Provide the (x, y) coordinate of the cell's center where the given text is located.  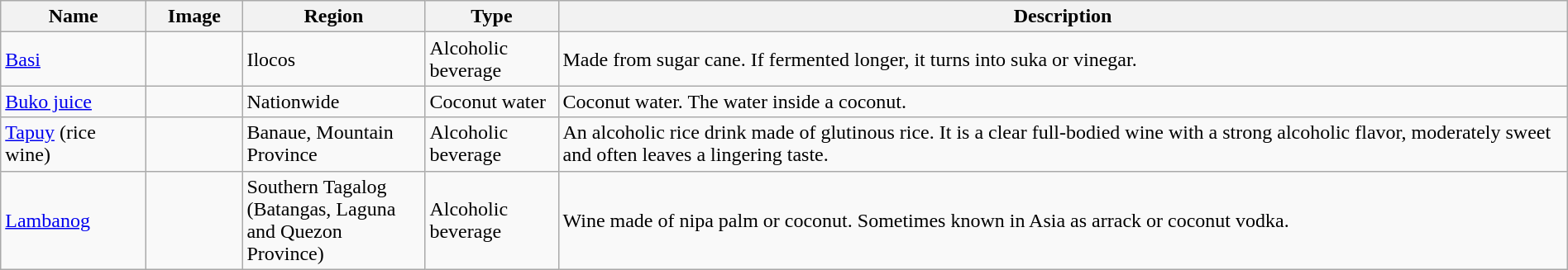
Type (491, 17)
Nationwide (334, 102)
Tapuy (rice wine) (74, 144)
Buko juice (74, 102)
Description (1063, 17)
Made from sugar cane. If fermented longer, it turns into suka or vinegar. (1063, 59)
Coconut water (491, 102)
Ilocos (334, 59)
Name (74, 17)
Southern Tagalog (Batangas, Laguna and Quezon Province) (334, 220)
Wine made of nipa palm or coconut. Sometimes known in Asia as arrack or coconut vodka. (1063, 220)
Banaue, Mountain Province (334, 144)
Image (194, 17)
Coconut water. The water inside a coconut. (1063, 102)
Basi (74, 59)
Lambanog (74, 220)
Region (334, 17)
